Scan for the cell matching the given text and deliver its [x, y] coordinate at center. 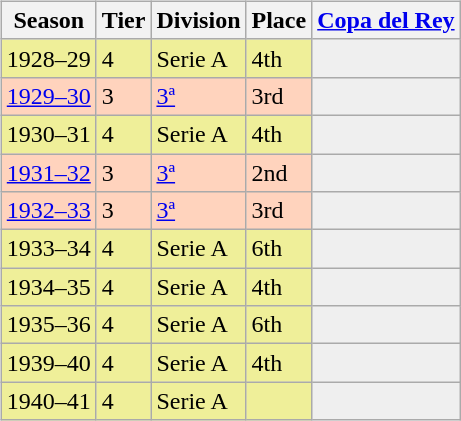
1928–29 [48, 58]
1934–35 [48, 287]
2nd [279, 173]
Place [279, 20]
Tier [124, 20]
1932–33 [48, 211]
1933–34 [48, 249]
Copa del Rey [386, 20]
1940–41 [48, 401]
1931–32 [48, 173]
Season [48, 20]
1935–36 [48, 325]
1929–30 [48, 96]
1939–40 [48, 363]
Division [198, 20]
1930–31 [48, 134]
